Scan for the cell matching the given text and deliver its [x, y] coordinate at center. 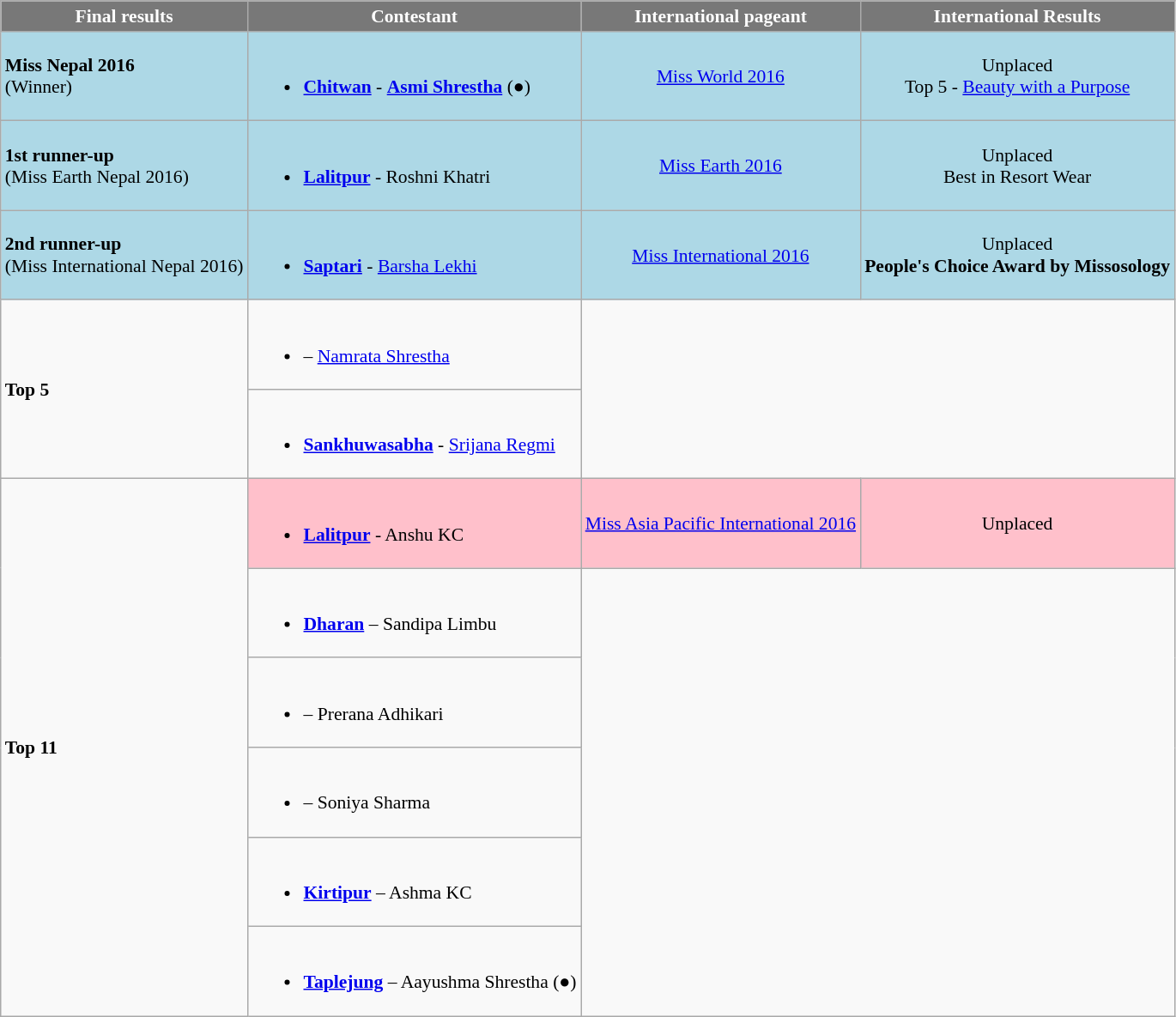
– Soniya Sharma [414, 792]
Unplaced Best in Resort Wear [1017, 166]
Top 11 [124, 748]
Lalitpur - Roshni Khatri [414, 166]
Miss Nepal 2016(Winner) [124, 76]
Miss Earth 2016 [721, 166]
Miss Asia Pacific International 2016 [721, 524]
Contestant [414, 16]
Kirtipur – Ashma KC [414, 881]
Sankhuwasabha - Srijana Regmi [414, 434]
Unplaced People's Choice Award by Missosology [1017, 255]
– Prerana Adhikari [414, 703]
International pageant [721, 16]
Unplaced [1017, 524]
– Namrata Shrestha [414, 345]
1st runner-up(Miss Earth Nepal 2016) [124, 166]
Unplaced Top 5 - Beauty with a Purpose [1017, 76]
Saptari - Barsha Lekhi [414, 255]
International Results [1017, 16]
Top 5 [124, 390]
Dharan – Sandipa Limbu [414, 614]
Miss World 2016 [721, 76]
2nd runner-up(Miss International Nepal 2016) [124, 255]
Chitwan - Asmi Shrestha (●) [414, 76]
Miss International 2016 [721, 255]
Taplejung – Aayushma Shrestha (●) [414, 972]
Lalitpur - Anshu KC [414, 524]
Final results [124, 16]
